Provide the [X, Y] coordinate of the cell's center where the given text is located.  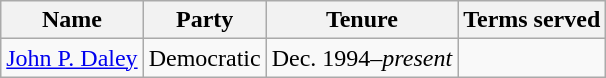
Democratic [204, 58]
John P. Daley [72, 58]
Name [72, 20]
Party [204, 20]
Dec. 1994–present [362, 58]
Tenure [362, 20]
Terms served [532, 20]
